Find where the given text appears and provide that cell's center as [X, Y] coordinate. 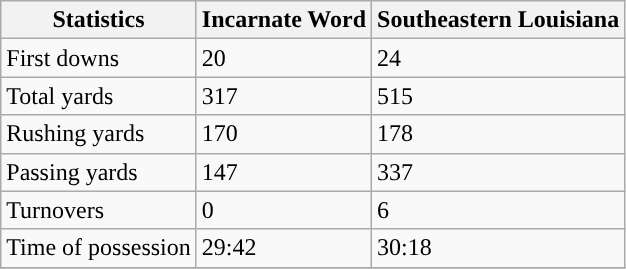
317 [284, 96]
30:18 [498, 248]
Total yards [99, 96]
24 [498, 58]
515 [498, 96]
0 [284, 210]
6 [498, 210]
Statistics [99, 20]
20 [284, 58]
178 [498, 134]
First downs [99, 58]
337 [498, 172]
147 [284, 172]
170 [284, 134]
Passing yards [99, 172]
29:42 [284, 248]
Time of possession [99, 248]
Incarnate Word [284, 20]
Rushing yards [99, 134]
Southeastern Louisiana [498, 20]
Turnovers [99, 210]
